Detect which cell encompasses the target text, then output its (x, y) center coordinate. 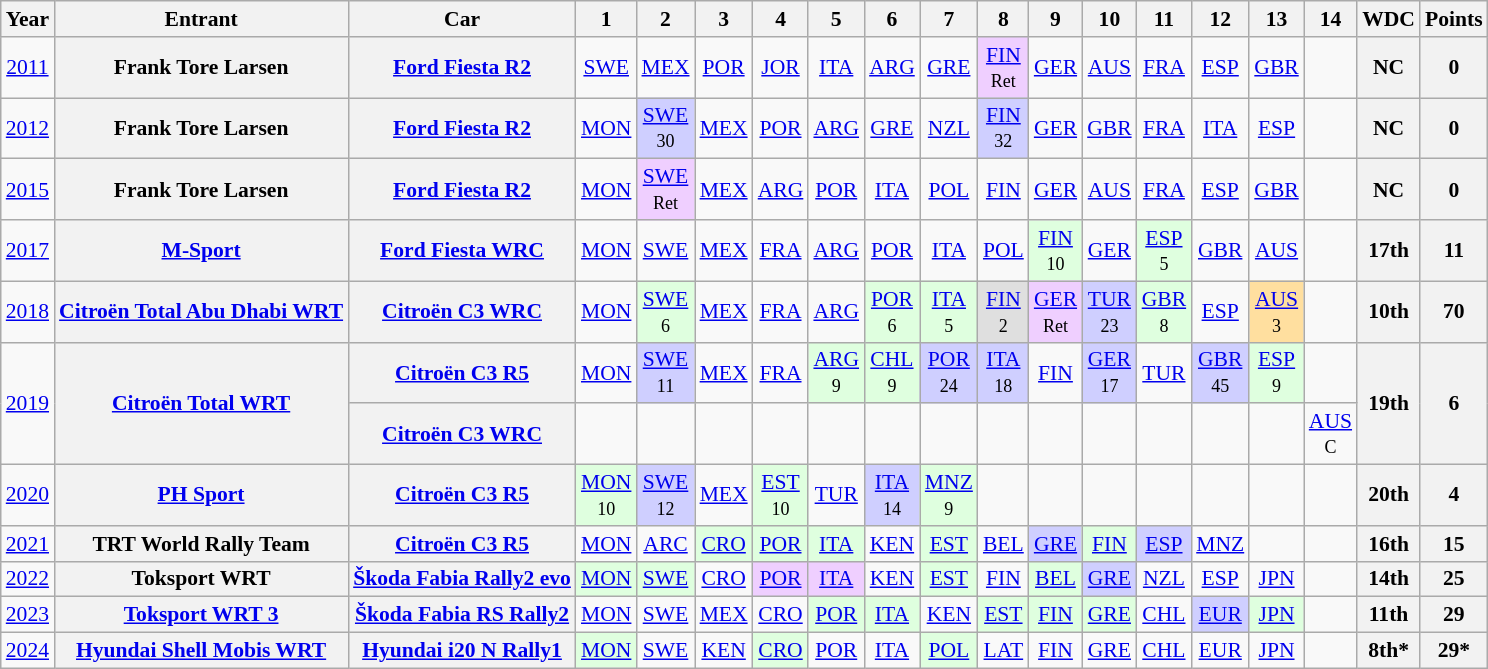
2022 (28, 579)
AUS3 (1276, 312)
Toksport WRT 3 (201, 615)
Ford Fiesta WRC (462, 250)
Car (462, 19)
9 (1056, 19)
MNZ (1220, 544)
FIN10 (1056, 250)
15 (1454, 544)
Year (28, 19)
29* (1454, 651)
POR24 (949, 372)
2 (665, 19)
5 (836, 19)
TUR23 (1110, 312)
Hyundai i20 N Rally1 (462, 651)
2015 (28, 190)
2012 (28, 128)
8 (1004, 19)
ESP5 (1164, 250)
Points (1454, 19)
14th (1388, 579)
TRT World Rally Team (201, 544)
Citroën Total WRT (201, 403)
ESP9 (1276, 372)
12 (1220, 19)
FIN2 (1004, 312)
LAT (1004, 651)
SWE6 (665, 312)
2021 (28, 544)
2023 (28, 615)
7 (949, 19)
M-Sport (201, 250)
ITA5 (949, 312)
FIN32 (1004, 128)
Citroën Total Abu Dhabi WRT (201, 312)
2017 (28, 250)
2019 (28, 403)
2024 (28, 651)
MNZ9 (949, 496)
SWE11 (665, 372)
FINRet (1004, 68)
ITA18 (1004, 372)
20th (1388, 496)
ITA14 (892, 496)
25 (1454, 579)
SWERet (665, 190)
Škoda Fabia RS Rally2 (462, 615)
Hyundai Shell Mobis WRT (201, 651)
PH Sport (201, 496)
Toksport WRT (201, 579)
SWE12 (665, 496)
1 (606, 19)
Entrant (201, 19)
GER17 (1110, 372)
ARC (665, 544)
10 (1110, 19)
EST10 (781, 496)
2011 (28, 68)
POR6 (892, 312)
10th (1388, 312)
SWE30 (665, 128)
16th (1388, 544)
19th (1388, 403)
29 (1454, 615)
70 (1454, 312)
GERRet (1056, 312)
ARG9 (836, 372)
WDC (1388, 19)
MON10 (606, 496)
3 (724, 19)
17th (1388, 250)
GBR8 (1164, 312)
11th (1388, 615)
13 (1276, 19)
CHL9 (892, 372)
2020 (28, 496)
GBR45 (1220, 372)
8th* (1388, 651)
JOR (781, 68)
14 (1330, 19)
AUSC (1330, 434)
2018 (28, 312)
Škoda Fabia Rally2 evo (462, 579)
